Return [x, y] of the center of cell containing provided text 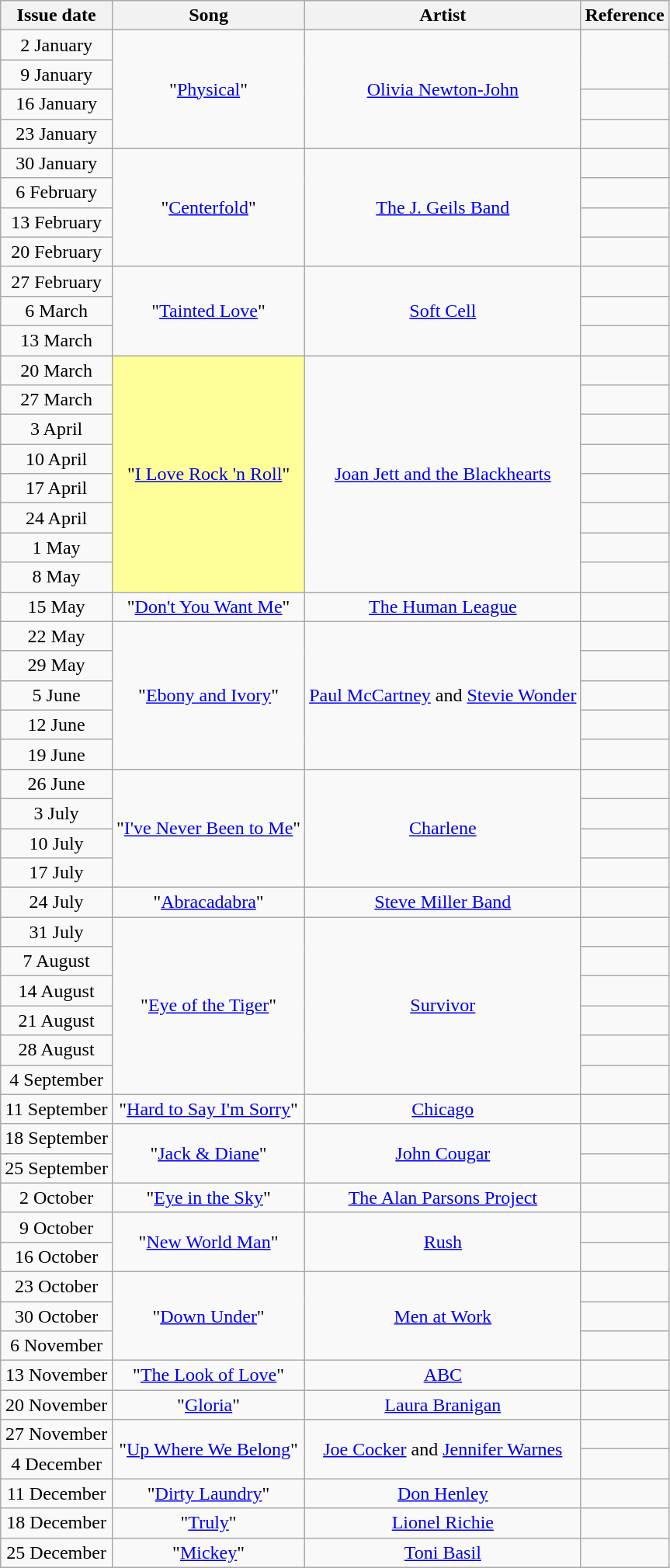
The Human League [443, 607]
31 July [57, 932]
Paul McCartney and Stevie Wonder [443, 695]
16 January [57, 104]
"I've Never Been to Me" [208, 828]
27 November [57, 1434]
18 December [57, 1523]
"Jack & Diane" [208, 1153]
7 August [57, 961]
11 September [57, 1109]
3 July [57, 813]
"Down Under" [208, 1316]
14 August [57, 991]
27 March [57, 400]
5 June [57, 695]
"Up Where We Belong" [208, 1449]
6 March [57, 311]
Artist [443, 16]
10 April [57, 459]
8 May [57, 577]
"Centerfold" [208, 207]
3 April [57, 429]
"Gloria" [208, 1405]
30 January [57, 163]
The Alan Parsons Project [443, 1198]
"New World Man" [208, 1242]
17 April [57, 488]
2 January [57, 45]
13 March [57, 340]
15 May [57, 607]
Reference [624, 16]
Soft Cell [443, 311]
28 August [57, 1050]
16 October [57, 1257]
John Cougar [443, 1153]
10 July [57, 843]
13 February [57, 222]
11 December [57, 1493]
24 July [57, 902]
13 November [57, 1375]
Song [208, 16]
Lionel Richie [443, 1523]
Joe Cocker and Jennifer Warnes [443, 1449]
26 June [57, 784]
9 January [57, 75]
24 April [57, 518]
20 November [57, 1405]
"I Love Rock 'n Roll" [208, 474]
"Truly" [208, 1523]
"Don't You Want Me" [208, 607]
30 October [57, 1316]
Steve Miller Band [443, 902]
25 December [57, 1552]
Survivor [443, 1006]
29 May [57, 666]
"Eye in the Sky" [208, 1198]
20 February [57, 252]
Olivia Newton-John [443, 89]
Issue date [57, 16]
4 September [57, 1080]
1 May [57, 548]
Charlene [443, 828]
"Abracadabra" [208, 902]
27 February [57, 281]
19 June [57, 754]
Men at Work [443, 1316]
2 October [57, 1198]
"Tainted Love" [208, 311]
"Mickey" [208, 1552]
9 October [57, 1227]
18 September [57, 1139]
20 March [57, 370]
Laura Branigan [443, 1405]
17 July [57, 873]
6 February [57, 193]
"Ebony and Ivory" [208, 695]
25 September [57, 1168]
Rush [443, 1242]
6 November [57, 1346]
12 June [57, 725]
Chicago [443, 1109]
ABC [443, 1375]
Joan Jett and the Blackhearts [443, 474]
"Eye of the Tiger" [208, 1006]
4 December [57, 1464]
The J. Geils Band [443, 207]
23 January [57, 134]
"Hard to Say I'm Sorry" [208, 1109]
"The Look of Love" [208, 1375]
23 October [57, 1286]
22 May [57, 636]
Don Henley [443, 1493]
"Dirty Laundry" [208, 1493]
21 August [57, 1020]
Toni Basil [443, 1552]
"Physical" [208, 89]
